From the cell containing the given text, extract its center point as [X, Y] coordinate. 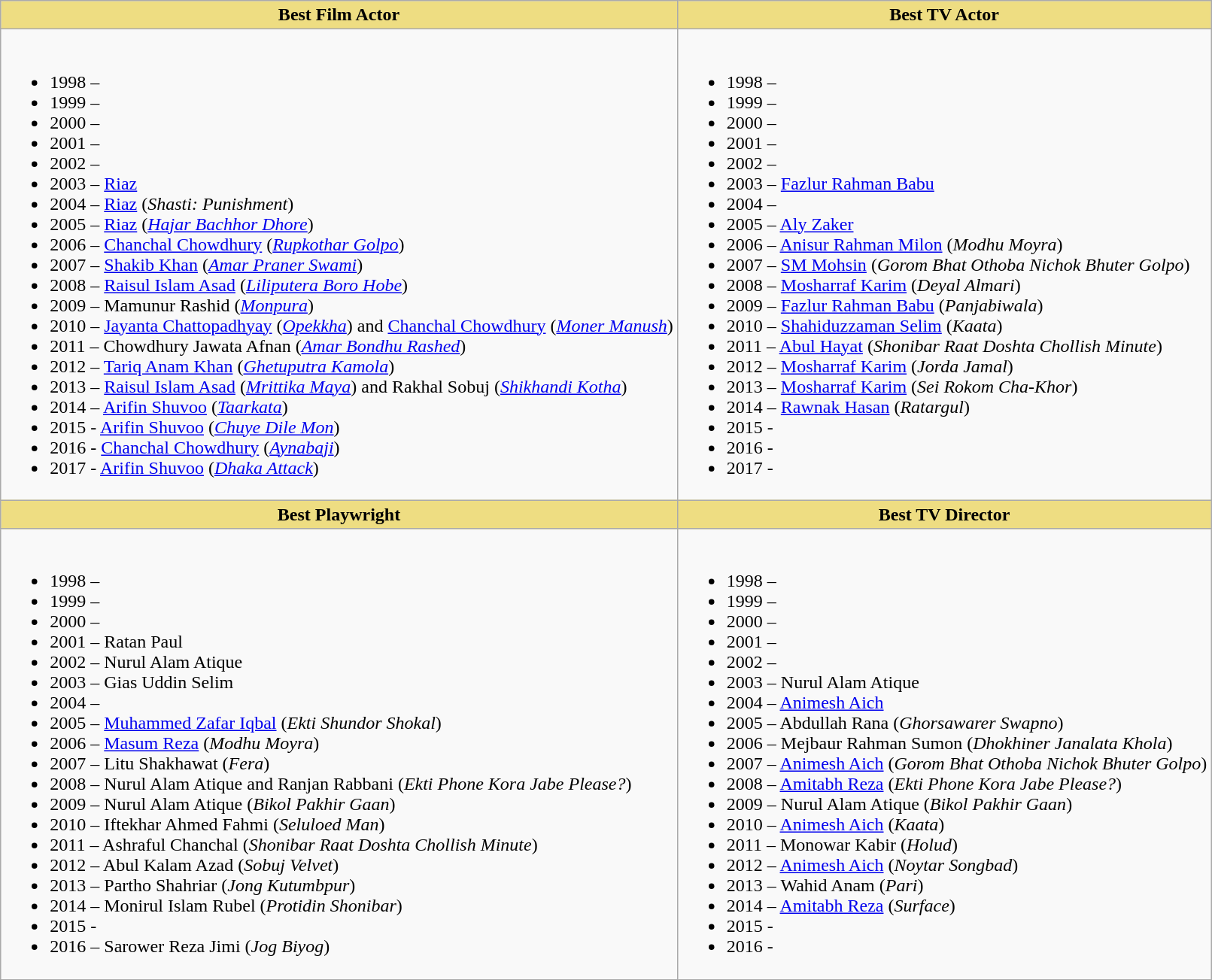
Best Film Actor [339, 15]
Best TV Actor [943, 15]
Best TV Director [943, 514]
Best Playwright [339, 514]
